Find where the given text appears and provide that cell's center as (x, y) coordinate. 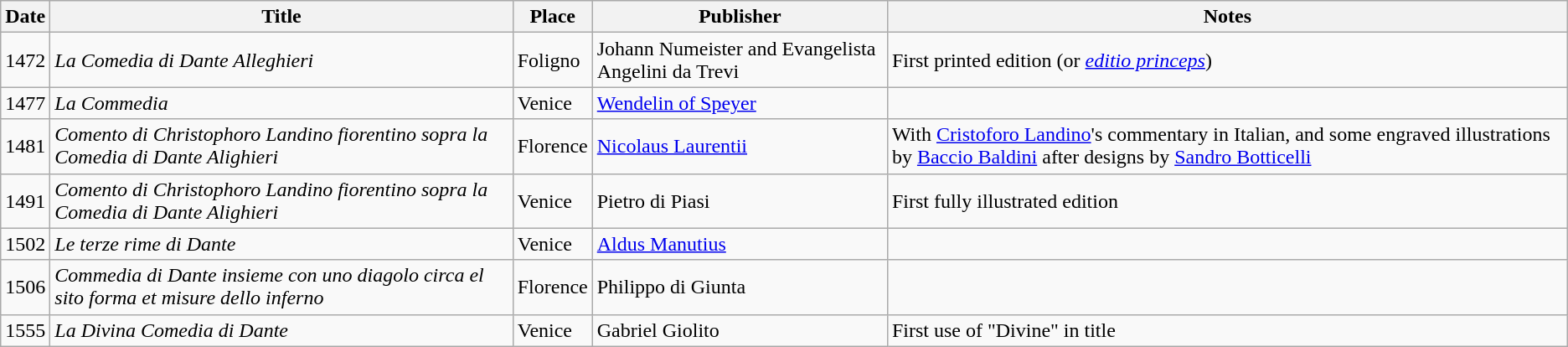
La Comedia di Dante Alleghieri (281, 60)
Pietro di Piasi (740, 201)
1477 (25, 103)
Place (553, 17)
Philippo di Giunta (740, 287)
Nicolaus Laurentii (740, 146)
1555 (25, 330)
Johann Numeister and Evangelista Angelini da Trevi (740, 60)
First use of "Divine" in title (1227, 330)
La Commedia (281, 103)
Date (25, 17)
Le terze rime di Dante (281, 244)
1506 (25, 287)
1491 (25, 201)
Gabriel Giolito (740, 330)
With Cristoforo Landino's commentary in Italian, and some engraved illustrations by Baccio Baldini after designs by Sandro Botticelli (1227, 146)
Aldus Manutius (740, 244)
Commedia di Dante insieme con uno diagolo circa el sito forma et misure dello inferno (281, 287)
Publisher (740, 17)
Title (281, 17)
Notes (1227, 17)
La Divina Comedia di Dante (281, 330)
1481 (25, 146)
First fully illustrated edition (1227, 201)
Foligno (553, 60)
Wendelin of Speyer (740, 103)
First printed edition (or editio princeps) (1227, 60)
1472 (25, 60)
1502 (25, 244)
